Output the [x, y] coordinate of the center of the cell containing the given text.  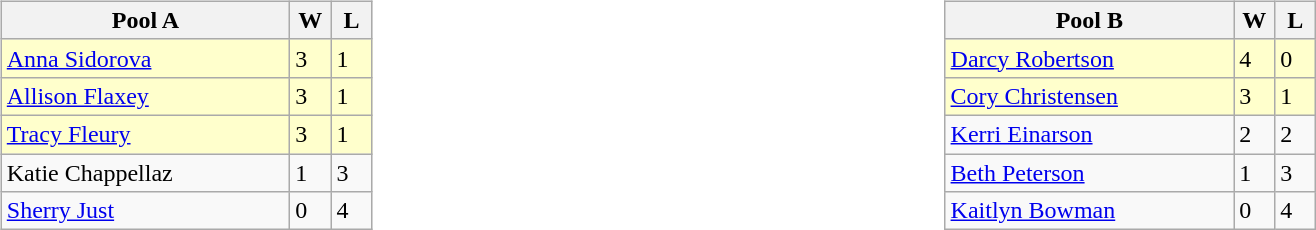
Beth Peterson [1090, 173]
Cory Christensen [1090, 96]
Anna Sidorova [146, 58]
Katie Chappellaz [146, 173]
Kerri Einarson [1090, 134]
Allison Flaxey [146, 96]
Darcy Robertson [1090, 58]
Pool A [146, 20]
Tracy Fleury [146, 134]
Pool B [1090, 20]
Kaitlyn Bowman [1090, 211]
Sherry Just [146, 211]
